Detect which cell encompasses the target text, then output its (X, Y) center coordinate. 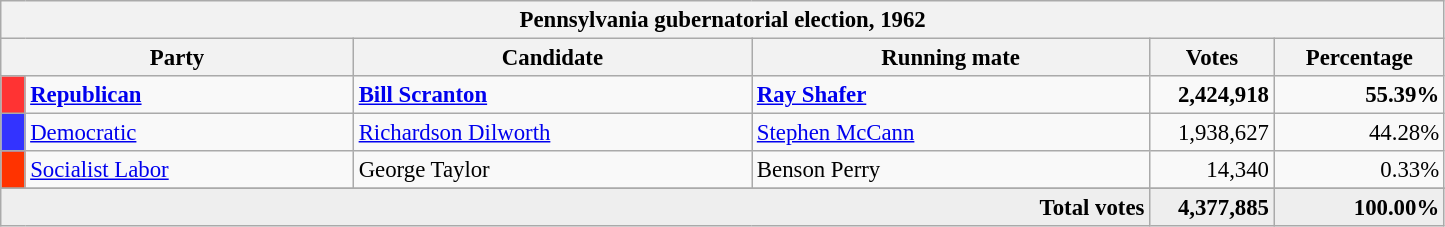
Total votes (576, 208)
4,377,885 (1212, 208)
Democratic (189, 133)
2,424,918 (1212, 95)
Votes (1212, 58)
Running mate (951, 58)
14,340 (1212, 170)
55.39% (1359, 95)
Socialist Labor (189, 170)
100.00% (1359, 208)
Candidate (552, 58)
Party (178, 58)
0.33% (1359, 170)
Republican (189, 95)
Percentage (1359, 58)
Benson Perry (951, 170)
Bill Scranton (552, 95)
44.28% (1359, 133)
Stephen McCann (951, 133)
1,938,627 (1212, 133)
Ray Shafer (951, 95)
George Taylor (552, 170)
Pennsylvania gubernatorial election, 1962 (723, 20)
Richardson Dilworth (552, 133)
